Output the [X, Y] coordinate of the center of the cell containing the given text.  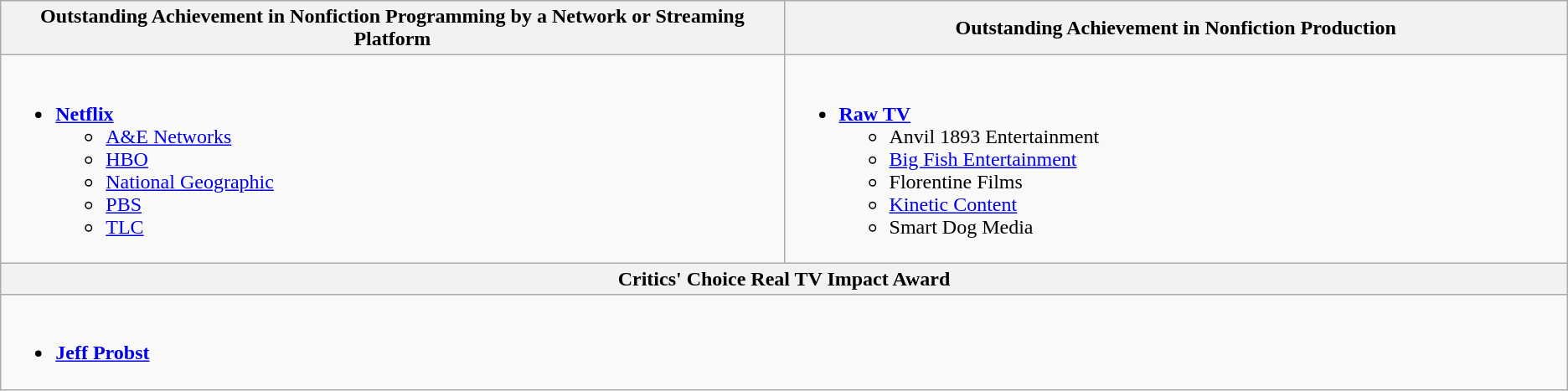
Jeff Probst [784, 342]
Critics' Choice Real TV Impact Award [784, 279]
Outstanding Achievement in Nonfiction Programming by a Network or Streaming Platform [392, 28]
Outstanding Achievement in Nonfiction Production [1176, 28]
NetflixA&E NetworksHBONational GeographicPBSTLC [392, 159]
Raw TVAnvil 1893 EntertainmentBig Fish EntertainmentFlorentine FilmsKinetic ContentSmart Dog Media [1176, 159]
